Determine the [X, Y] coordinate at the center of the cell enclosing the given text.  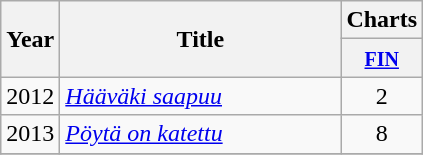
FIN [382, 58]
Year [30, 39]
8 [382, 134]
2012 [30, 96]
Pöytä on katettu [200, 134]
2 [382, 96]
Title [200, 39]
Charts [382, 20]
2013 [30, 134]
Hääväki saapuu [200, 96]
